Detect which cell encompasses the target text, then output its (X, Y) center coordinate. 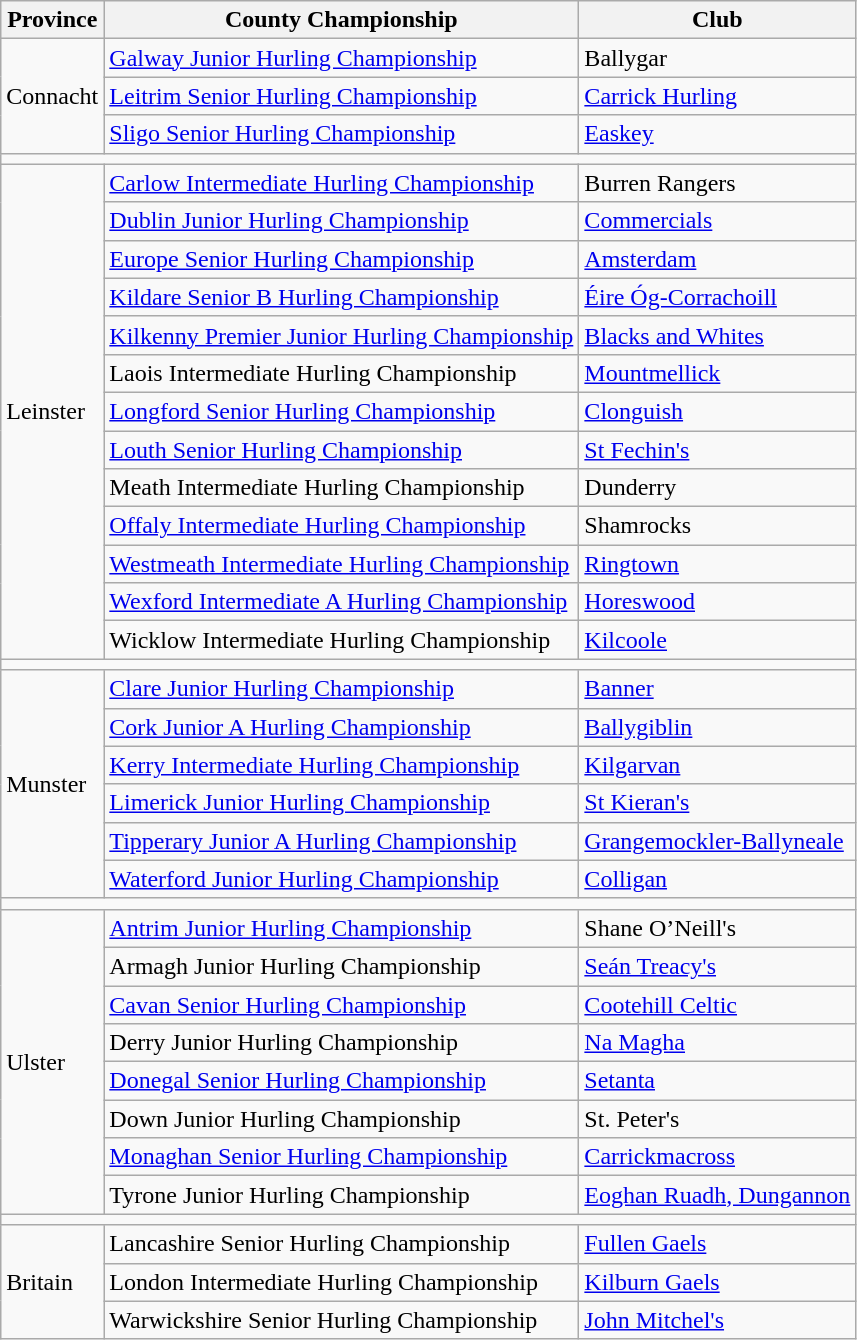
Wicklow Intermediate Hurling Championship (342, 640)
Shane O’Neill's (718, 928)
Monaghan Senior Hurling Championship (342, 1157)
Kilkenny Premier Junior Hurling Championship (342, 335)
Laois Intermediate Hurling Championship (342, 373)
Grangemockler-Ballyneale (718, 841)
Seán Treacy's (718, 966)
Tyrone Junior Hurling Championship (342, 1195)
Longford Senior Hurling Championship (342, 411)
Banner (718, 689)
Kildare Senior B Hurling Championship (342, 297)
Easkey (718, 134)
Warwickshire Senior Hurling Championship (342, 1320)
Sligo Senior Hurling Championship (342, 134)
Carlow Intermediate Hurling Championship (342, 183)
John Mitchel's (718, 1320)
Meath Intermediate Hurling Championship (342, 488)
Commercials (718, 221)
Galway Junior Hurling Championship (342, 58)
St Fechin's (718, 449)
Armagh Junior Hurling Championship (342, 966)
Leinster (52, 412)
Burren Rangers (718, 183)
Kilburn Gaels (718, 1282)
Louth Senior Hurling Championship (342, 449)
Cavan Senior Hurling Championship (342, 1005)
Munster (52, 784)
Carrick Hurling (718, 96)
Dublin Junior Hurling Championship (342, 221)
Dunderry (718, 488)
Province (52, 20)
Ulster (52, 1061)
Down Junior Hurling Championship (342, 1119)
Cork Junior A Hurling Championship (342, 727)
Derry Junior Hurling Championship (342, 1043)
Tipperary Junior A Hurling Championship (342, 841)
Éire Óg-Corrachoill (718, 297)
Amsterdam (718, 259)
Kerry Intermediate Hurling Championship (342, 765)
Leitrim Senior Hurling Championship (342, 96)
Clare Junior Hurling Championship (342, 689)
Mountmellick (718, 373)
Kilcoole (718, 640)
Clonguish (718, 411)
Westmeath Intermediate Hurling Championship (342, 564)
Eoghan Ruadh, Dungannon (718, 1195)
Britain (52, 1282)
Waterford Junior Hurling Championship (342, 879)
Limerick Junior Hurling Championship (342, 803)
Colligan (718, 879)
Shamrocks (718, 526)
Fullen Gaels (718, 1244)
Donegal Senior Hurling Championship (342, 1081)
London Intermediate Hurling Championship (342, 1282)
Wexford Intermediate A Hurling Championship (342, 602)
Connacht (52, 96)
Offaly Intermediate Hurling Championship (342, 526)
Setanta (718, 1081)
St. Peter's (718, 1119)
Europe Senior Hurling Championship (342, 259)
Na Magha (718, 1043)
Ringtown (718, 564)
Antrim Junior Hurling Championship (342, 928)
Lancashire Senior Hurling Championship (342, 1244)
Cootehill Celtic (718, 1005)
St Kieran's (718, 803)
Ballygar (718, 58)
Club (718, 20)
Kilgarvan (718, 765)
County Championship (342, 20)
Horeswood (718, 602)
Carrickmacross (718, 1157)
Blacks and Whites (718, 335)
Ballygiblin (718, 727)
